Determine the (X, Y) coordinate at the center of the cell enclosing the given text.  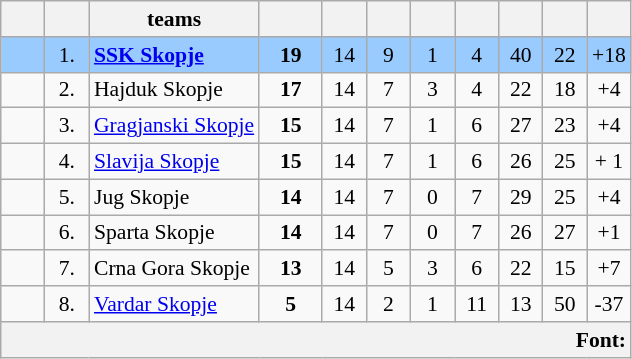
Sparta Skopje (174, 233)
40 (521, 55)
teams (174, 19)
9 (388, 55)
5. (67, 197)
2. (67, 90)
1. (67, 55)
50 (565, 304)
SSK Skopje (174, 55)
+18 (609, 55)
Crna Gora Skopje (174, 269)
Jug Skopje (174, 197)
Slavija Skopje (174, 162)
17 (290, 90)
7. (67, 269)
-37 (609, 304)
Hajduk Skopje (174, 90)
Gragjanski Skopje (174, 126)
3. (67, 126)
29 (521, 197)
Font: (316, 340)
+1 (609, 233)
19 (290, 55)
8. (67, 304)
11 (477, 304)
+7 (609, 269)
4. (67, 162)
Vardar Skopje (174, 304)
23 (565, 126)
2 (388, 304)
18 (565, 90)
+ 1 (609, 162)
6. (67, 233)
